Return the [x, y] coordinate for the center point of the cell that contains the specified text.  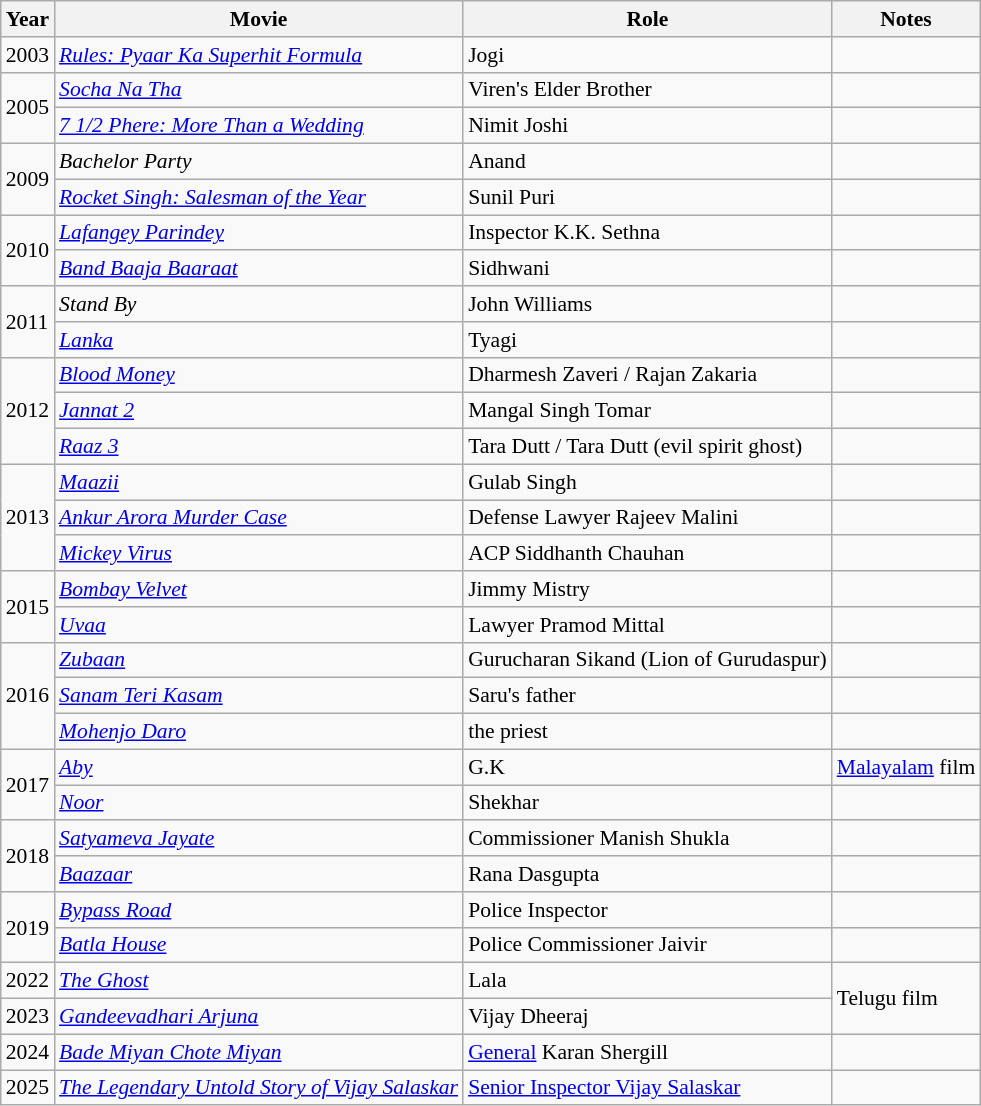
Dharmesh Zaveri / Rajan Zakaria [648, 375]
Maazii [258, 482]
John Williams [648, 304]
Zubaan [258, 660]
Nimit Joshi [648, 126]
Sidhwani [648, 269]
Notes [906, 19]
Aby [258, 767]
2023 [28, 1017]
Ankur Arora Murder Case [258, 518]
General Karan Shergill [648, 1052]
The Legendary Untold Story of Vijay Salaskar [258, 1088]
2019 [28, 928]
Mickey Virus [258, 554]
2024 [28, 1052]
2022 [28, 981]
Rules: Pyaar Ka Superhit Formula [258, 55]
Saru's father [648, 696]
Police Commissioner Jaivir [648, 945]
2025 [28, 1088]
Police Inspector [648, 910]
Sanam Teri Kasam [258, 696]
Jogi [648, 55]
2003 [28, 55]
Bachelor Party [258, 162]
2005 [28, 108]
Viren's Elder Brother [648, 90]
Mohenjo Daro [258, 732]
Band Baaja Baaraat [258, 269]
Gurucharan Sikand (Lion of Gurudaspur) [648, 660]
2017 [28, 784]
Blood Money [258, 375]
Uvaa [258, 625]
Lanka [258, 340]
Sunil Puri [648, 197]
Movie [258, 19]
Lawyer Pramod Mittal [648, 625]
2010 [28, 250]
Tyagi [648, 340]
Noor [258, 803]
Rocket Singh: Salesman of the Year [258, 197]
ACP Siddhanth Chauhan [648, 554]
Role [648, 19]
Gandeevadhari Arjuna [258, 1017]
2016 [28, 696]
Inspector K.K. Sethna [648, 233]
Raaz 3 [258, 447]
7 1/2 Phere: More Than a Wedding [258, 126]
Defense Lawyer Rajeev Malini [648, 518]
Senior Inspector Vijay Salaskar [648, 1088]
Baazaar [258, 874]
2015 [28, 606]
Year [28, 19]
G.K [648, 767]
Shekhar [648, 803]
the priest [648, 732]
2012 [28, 410]
Jimmy Mistry [648, 589]
2011 [28, 322]
2013 [28, 518]
Gulab Singh [648, 482]
2009 [28, 180]
Anand [648, 162]
Bade Miyan Chote Miyan [258, 1052]
Satyameva Jayate [258, 839]
Rana Dasgupta [648, 874]
Batla House [258, 945]
2018 [28, 856]
Mangal Singh Tomar [648, 411]
Lala [648, 981]
Jannat 2 [258, 411]
Commissioner Manish Shukla [648, 839]
Vijay Dheeraj [648, 1017]
Bombay Velvet [258, 589]
Bypass Road [258, 910]
The Ghost [258, 981]
Telugu film [906, 998]
Stand By [258, 304]
Socha Na Tha [258, 90]
Malayalam film [906, 767]
Lafangey Parindey [258, 233]
Tara Dutt / Tara Dutt (evil spirit ghost) [648, 447]
